Return [X, Y] of the center of cell containing provided text 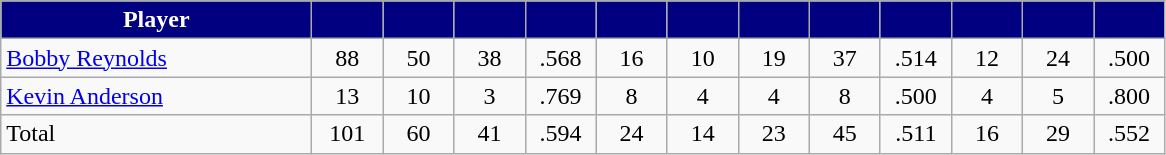
.594 [560, 134]
13 [348, 96]
23 [774, 134]
.800 [1130, 96]
.552 [1130, 134]
50 [418, 58]
5 [1058, 96]
19 [774, 58]
29 [1058, 134]
Bobby Reynolds [156, 58]
Player [156, 20]
12 [986, 58]
.514 [916, 58]
88 [348, 58]
37 [844, 58]
.568 [560, 58]
60 [418, 134]
14 [702, 134]
45 [844, 134]
41 [490, 134]
3 [490, 96]
.511 [916, 134]
38 [490, 58]
101 [348, 134]
Total [156, 134]
.769 [560, 96]
Kevin Anderson [156, 96]
